For the text-containing cell, return its midpoint in [x, y] coordinate format. 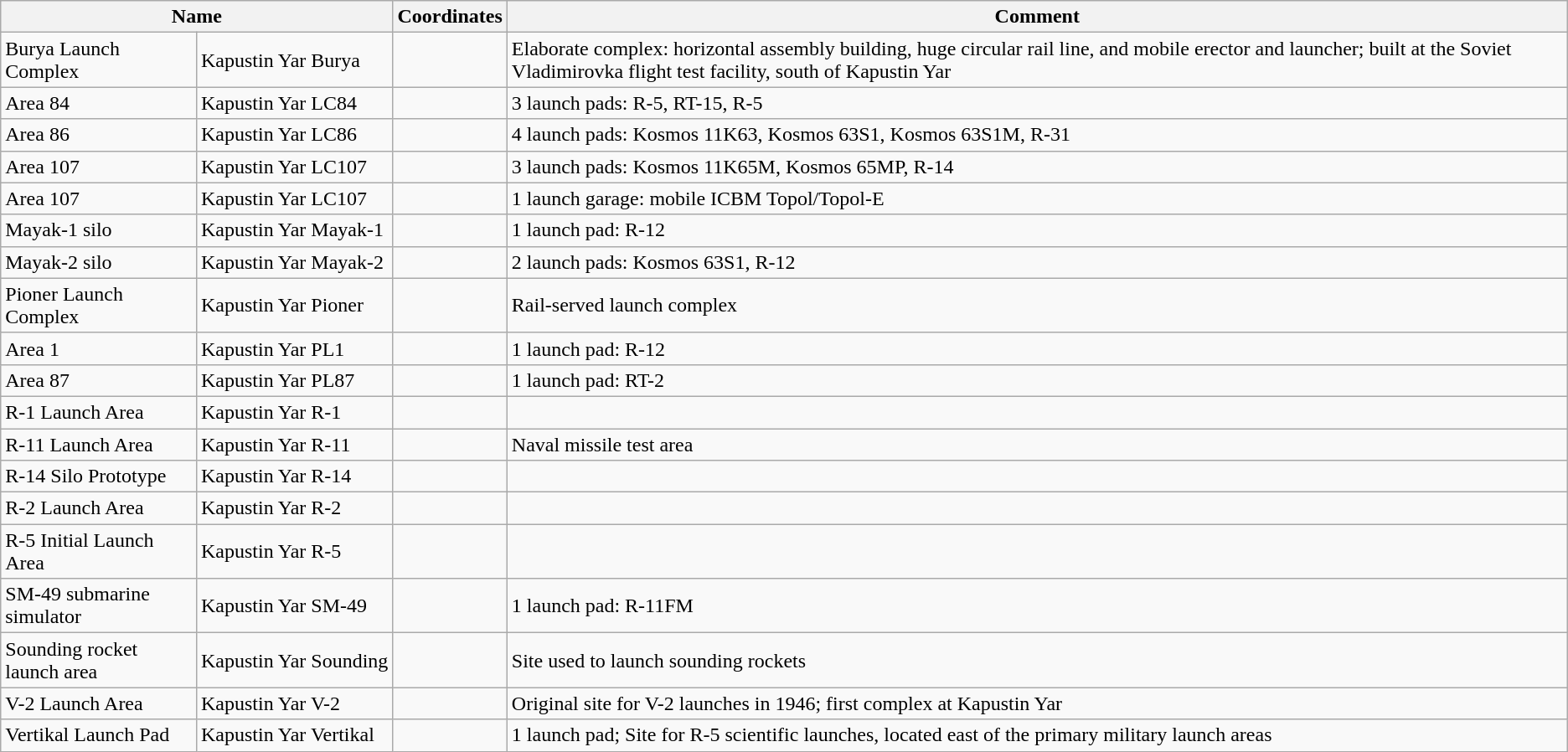
Mayak-1 silo [99, 230]
Original site for V-2 launches in 1946; first complex at Kapustin Yar [1037, 703]
Kapustin Yar R-11 [294, 445]
3 launch pads: Kosmos 11K65M, Kosmos 65MP, R-14 [1037, 167]
Kapustin Yar V-2 [294, 703]
Kapustin Yar LC86 [294, 135]
Kapustin Yar Vertikal [294, 735]
R-1 Launch Area [99, 412]
Burya Launch Complex [99, 60]
Name [197, 17]
1 launch pad; Site for R-5 scientific launches, located east of the primary military launch areas [1037, 735]
R-11 Launch Area [99, 445]
Kapustin Yar Sounding [294, 660]
2 launch pads: Kosmos 63S1, R-12 [1037, 262]
Kapustin Yar R-2 [294, 508]
Area 84 [99, 103]
Coordinates [450, 17]
Kapustin Yar Mayak-1 [294, 230]
1 launch garage: mobile ICBM Topol/Topol-E [1037, 198]
Kapustin Yar R-14 [294, 476]
1 launch pad: R-11FM [1037, 606]
Area 87 [99, 380]
Mayak-2 silo [99, 262]
Naval missile test area [1037, 445]
Comment [1037, 17]
Area 1 [99, 348]
R-2 Launch Area [99, 508]
Pioner Launch Complex [99, 305]
R-5 Initial Launch Area [99, 551]
Site used to launch sounding rockets [1037, 660]
Kapustin Yar LC84 [294, 103]
Kapustin Yar PL1 [294, 348]
Vertikal Launch Pad [99, 735]
3 launch pads: R-5, RT-15, R-5 [1037, 103]
Kapustin Yar SM-49 [294, 606]
1 launch pad: RT-2 [1037, 380]
Kapustin Yar Mayak-2 [294, 262]
Kapustin Yar R-1 [294, 412]
V-2 Launch Area [99, 703]
Kapustin Yar PL87 [294, 380]
R-14 Silo Prototype [99, 476]
Kapustin Yar R-5 [294, 551]
Kapustin Yar Burya [294, 60]
Kapustin Yar Pioner [294, 305]
Area 86 [99, 135]
Sounding rocket launch area [99, 660]
4 launch pads: Kosmos 11K63, Kosmos 63S1, Kosmos 63S1M, R-31 [1037, 135]
Rail-served launch complex [1037, 305]
SM-49 submarine simulator [99, 606]
